Determine the (X, Y) coordinate at the center of the cell enclosing the given text.  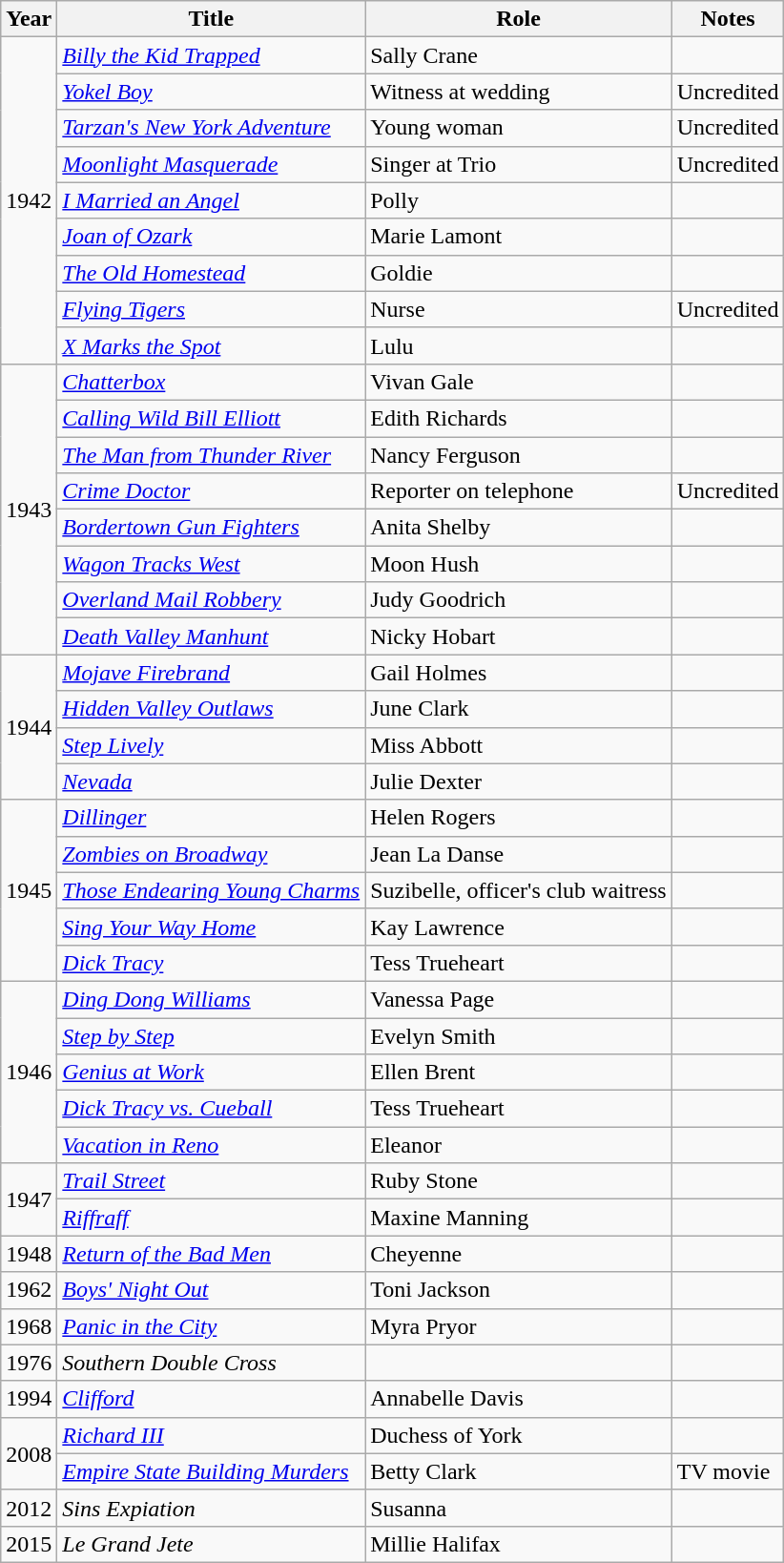
Witness at wedding (519, 92)
Zombies on Broadway (212, 854)
1942 (29, 200)
Step Lively (212, 745)
Anita Shelby (519, 528)
Myra Pryor (519, 1326)
Goldie (519, 273)
Gail Holmes (519, 673)
Edith Richards (519, 418)
Vivan Gale (519, 382)
Riffraff (212, 1218)
Ruby Stone (519, 1181)
Lulu (519, 345)
TV movie (728, 1471)
Nicky Hobart (519, 636)
Trail Street (212, 1181)
Singer at Trio (519, 164)
Jean La Danse (519, 854)
1994 (29, 1399)
Death Valley Manhunt (212, 636)
1944 (29, 727)
Annabelle Davis (519, 1399)
1962 (29, 1290)
Joan of Ozark (212, 237)
Dillinger (212, 818)
Mojave Firebrand (212, 673)
Cheyenne (519, 1254)
Tarzan's New York Adventure (212, 128)
1945 (29, 890)
The Old Homestead (212, 273)
Dick Tracy (212, 963)
Vacation in Reno (212, 1145)
X Marks the Spot (212, 345)
Moonlight Masquerade (212, 164)
Bordertown Gun Fighters (212, 528)
Ding Dong Williams (212, 999)
Genius at Work (212, 1073)
Marie Lamont (519, 237)
Maxine Manning (519, 1218)
Julie Dexter (519, 781)
Judy Goodrich (519, 600)
I Married an Angel (212, 200)
Young woman (519, 128)
Nevada (212, 781)
1968 (29, 1326)
Chatterbox (212, 382)
Wagon Tracks West (212, 564)
Panic in the City (212, 1326)
Ellen Brent (519, 1073)
Those Endearing Young Charms (212, 890)
The Man from Thunder River (212, 455)
Suzibelle, officer's club waitress (519, 890)
Polly (519, 200)
Return of the Bad Men (212, 1254)
Duchess of York (519, 1435)
Boys' Night Out (212, 1290)
Millie Halifax (519, 1544)
1948 (29, 1254)
Sally Crane (519, 55)
Evelyn Smith (519, 1035)
Empire State Building Murders (212, 1471)
Le Grand Jete (212, 1544)
Notes (728, 19)
Overland Mail Robbery (212, 600)
Dick Tracy vs. Cueball (212, 1109)
Vanessa Page (519, 999)
1976 (29, 1363)
Role (519, 19)
Clifford (212, 1399)
2015 (29, 1544)
Toni Jackson (519, 1290)
1943 (29, 509)
Southern Double Cross (212, 1363)
Hidden Valley Outlaws (212, 709)
Crime Doctor (212, 491)
Susanna (519, 1508)
Moon Hush (519, 564)
Reporter on telephone (519, 491)
Helen Rogers (519, 818)
Nurse (519, 309)
Step by Step (212, 1035)
Yokel Boy (212, 92)
1947 (29, 1199)
2008 (29, 1453)
Billy the Kid Trapped (212, 55)
Betty Clark (519, 1471)
Nancy Ferguson (519, 455)
2012 (29, 1508)
Miss Abbott (519, 745)
Sins Expiation (212, 1508)
Title (212, 19)
Flying Tigers (212, 309)
Richard III (212, 1435)
Calling Wild Bill Elliott (212, 418)
Sing Your Way Home (212, 927)
Kay Lawrence (519, 927)
Eleanor (519, 1145)
June Clark (519, 709)
1946 (29, 1072)
Year (29, 19)
